Scan for the cell matching the given text and deliver its (x, y) coordinate at center. 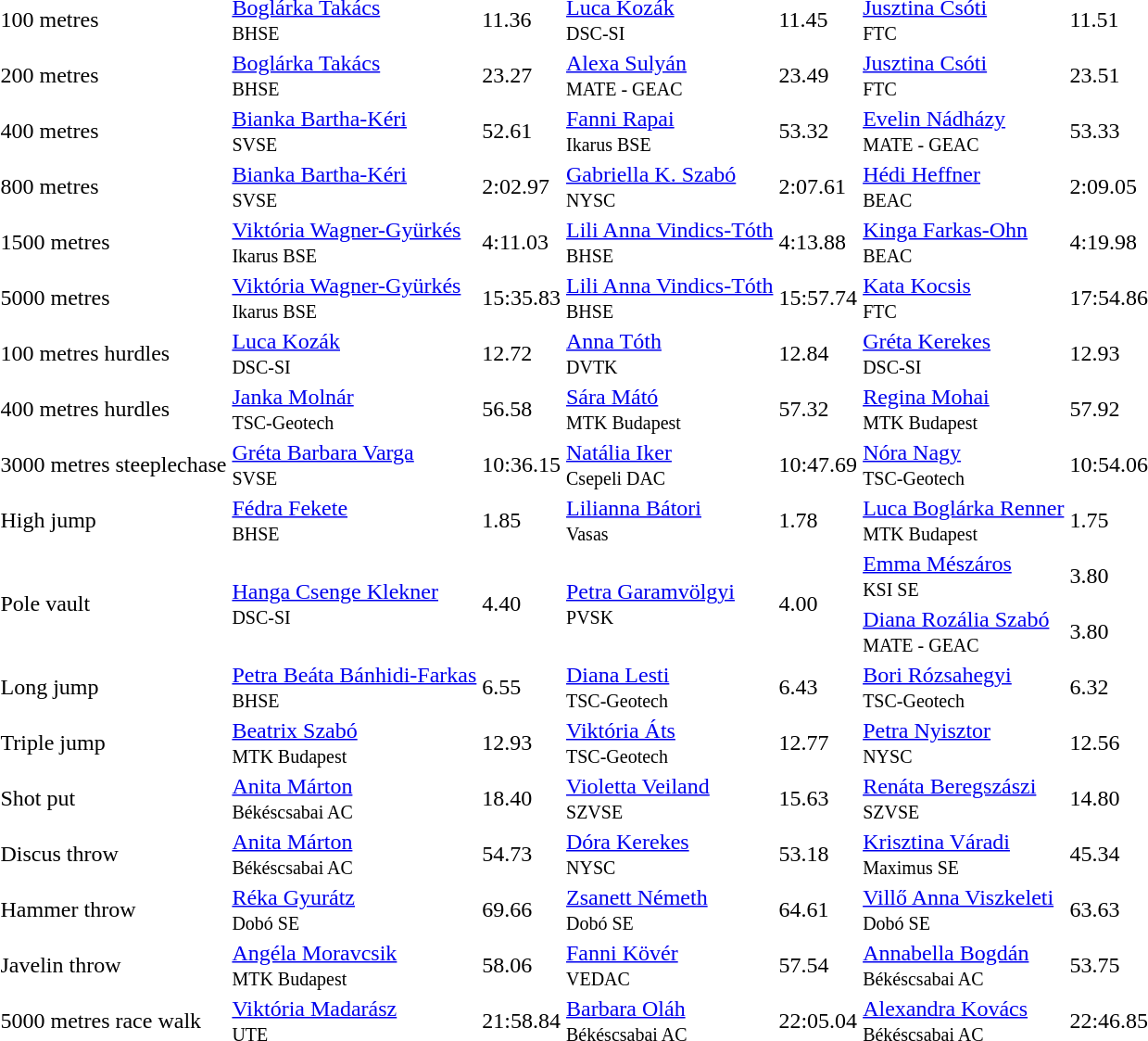
Sára MátóMTK Budapest (670, 410)
Boglárka TakácsBHSE (354, 76)
Gréta Barbara VargaSVSE (354, 465)
6.55 (522, 688)
Nóra NagyTSC-Geotech (964, 465)
57.32 (818, 410)
Kinga Farkas-OhnBEAC (964, 243)
12.72 (522, 354)
Hédi HeffnerBEAC (964, 187)
12.84 (818, 354)
Zsanett NémethDobó SE (670, 910)
Diana LestiTSC-Geotech (670, 688)
53.18 (818, 855)
12.93 (522, 743)
2:07.61 (818, 187)
Beatrix SzabóMTK Budapest (354, 743)
Bori RózsahegyiTSC-Geotech (964, 688)
Janka MolnárTSC-Geotech (354, 410)
2:02.97 (522, 187)
23.49 (818, 76)
4:11.03 (522, 243)
4.00 (818, 604)
Emma MészárosKSI SE (964, 577)
Viktória ÁtsTSC-Geotech (670, 743)
Petra GaramvölgyiPVSK (670, 604)
1.78 (818, 521)
12.77 (818, 743)
15:35.83 (522, 298)
10:36.15 (522, 465)
Hanga Csenge KleknerDSC-SI (354, 604)
15.63 (818, 799)
Gabriella K. SzabóNYSC (670, 187)
6.43 (818, 688)
Jusztina CsótiFTC (964, 76)
Angéla MoravcsikMTK Budapest (354, 966)
Fanni KövérVEDAC (670, 966)
Kata KocsisFTC (964, 298)
57.54 (818, 966)
Violetta VeilandSZVSE (670, 799)
Alexa SulyánMATE - GEAC (670, 76)
15:57.74 (818, 298)
Fédra FeketeBHSE (354, 521)
Lilianna BátoriVasas (670, 521)
Petra NyisztorNYSC (964, 743)
18.40 (522, 799)
53.32 (818, 132)
Natália IkerCsepeli DAC (670, 465)
Fanni RapaiIkarus BSE (670, 132)
1.85 (522, 521)
52.61 (522, 132)
58.06 (522, 966)
Dóra KerekesNYSC (670, 855)
Diana Rozália SzabóMATE - GEAC (964, 632)
4:13.88 (818, 243)
69.66 (522, 910)
Gréta KerekesDSC-SI (964, 354)
54.73 (522, 855)
Evelin NádházyMATE - GEAC (964, 132)
Villő Anna ViszkeletiDobó SE (964, 910)
Annabella BogdánBékéscsabai AC (964, 966)
Réka GyurátzDobó SE (354, 910)
23.27 (522, 76)
Regina MohaiMTK Budapest (964, 410)
10:47.69 (818, 465)
Krisztina VáradiMaximus SE (964, 855)
Petra Beáta Bánhidi-FarkasBHSE (354, 688)
Anna TóthDVTK (670, 354)
Renáta BeregszásziSZVSE (964, 799)
Luca KozákDSC-SI (354, 354)
Luca Boglárka RennerMTK Budapest (964, 521)
64.61 (818, 910)
4.40 (522, 604)
56.58 (522, 410)
